Scan for the cell matching the given text and deliver its (x, y) coordinate at center. 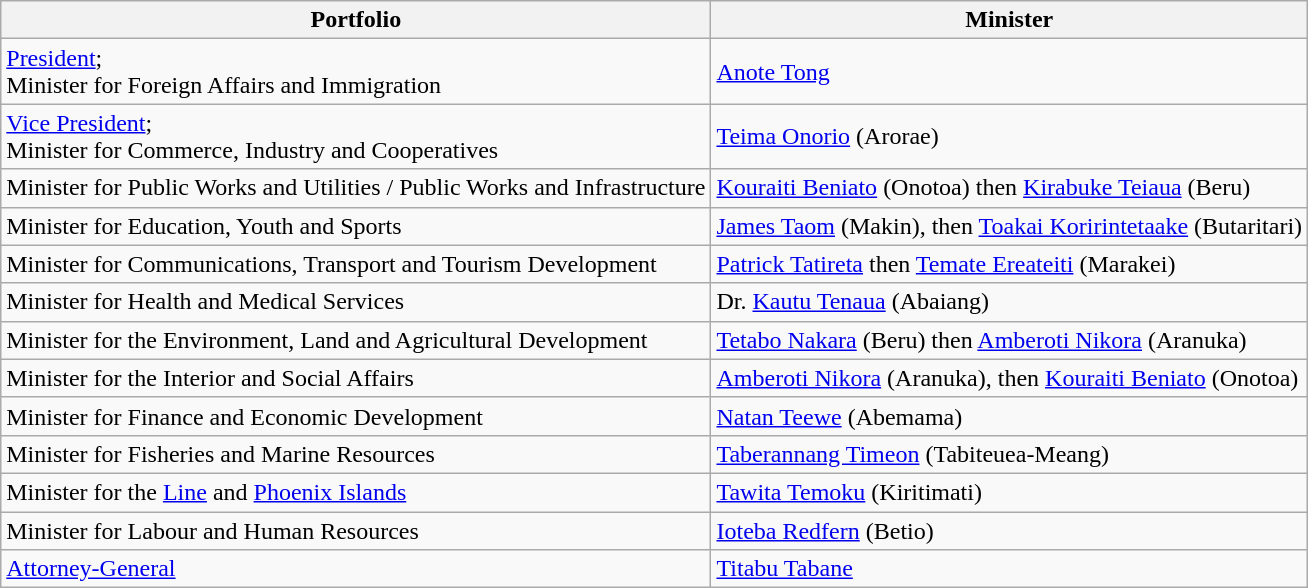
Dr. Kautu Tenaua (Abaiang) (1010, 302)
Vice President; Minister for Commerce, Industry and Cooperatives (356, 136)
Minister for Labour and Human Resources (356, 531)
Teima Onorio (Arorae) (1010, 136)
Minister for Public Works and Utilities / Public Works and Infrastructure (356, 188)
Minister for Education, Youth and Sports (356, 226)
Anote Tong (1010, 72)
James Taom (Makin), then Toakai Koririntetaake (Butaritari) (1010, 226)
Taberannang Timeon (Tabiteuea-Meang) (1010, 454)
Minister for Health and Medical Services (356, 302)
Tawita Temoku (Kiritimati) (1010, 492)
Minister for the Environment, Land and Agricultural Development (356, 340)
Minister (1010, 20)
Minister for the Interior and Social Affairs (356, 378)
Portfolio (356, 20)
Minister for Fisheries and Marine Resources (356, 454)
Patrick Tatireta then Temate Ereateiti (Marakei) (1010, 264)
Ioteba Redfern (Betio) (1010, 531)
President;Minister for Foreign Affairs and Immigration (356, 72)
Minister for the Line and Phoenix Islands (356, 492)
Titabu Tabane (1010, 569)
Amberoti Nikora (Aranuka), then Kouraiti Beniato (Onotoa) (1010, 378)
Minister for Finance and Economic Development (356, 416)
Tetabo Nakara (Beru) then Amberoti Nikora (Aranuka) (1010, 340)
Kouraiti Beniato (Onotoa) then Kirabuke Teiaua (Beru) (1010, 188)
Minister for Communications, Transport and Tourism Development (356, 264)
Attorney-General (356, 569)
Natan Teewe (Abemama) (1010, 416)
